Detect which cell encompasses the target text, then output its (X, Y) center coordinate. 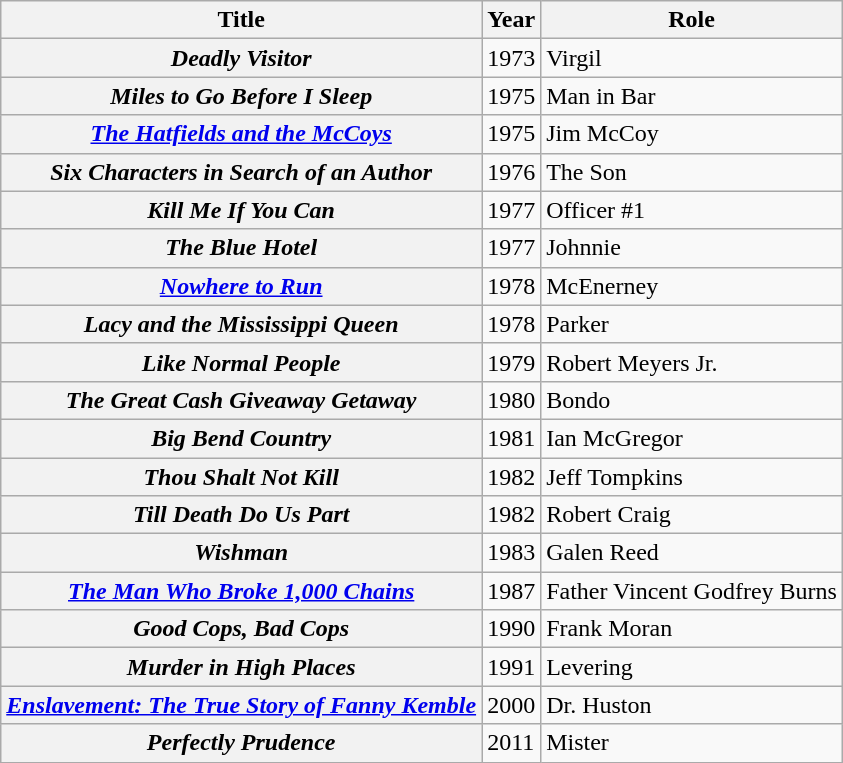
The Hatfields and the McCoys (242, 134)
Father Vincent Godfrey Burns (692, 591)
2011 (512, 743)
Till Death Do Us Part (242, 515)
Levering (692, 667)
The Blue Hotel (242, 248)
Frank Moran (692, 629)
Robert Craig (692, 515)
Title (242, 20)
Like Normal People (242, 362)
1979 (512, 362)
Deadly Visitor (242, 58)
1983 (512, 553)
Man in Bar (692, 96)
Johnnie (692, 248)
Perfectly Prudence (242, 743)
1980 (512, 400)
Miles to Go Before I Sleep (242, 96)
Galen Reed (692, 553)
Jim McCoy (692, 134)
Six Characters in Search of an Author (242, 172)
Dr. Huston (692, 705)
The Man Who Broke 1,000 Chains (242, 591)
Parker (692, 324)
Thou Shalt Not Kill (242, 477)
Murder in High Places (242, 667)
Bondo (692, 400)
1987 (512, 591)
Virgil (692, 58)
Year (512, 20)
Robert Meyers Jr. (692, 362)
Big Bend Country (242, 438)
1991 (512, 667)
Lacy and the Mississippi Queen (242, 324)
Mister (692, 743)
Good Cops, Bad Cops (242, 629)
1981 (512, 438)
1990 (512, 629)
Enslavement: The True Story of Fanny Kemble (242, 705)
Wishman (242, 553)
2000 (512, 705)
Kill Me If You Can (242, 210)
Jeff Tompkins (692, 477)
Officer #1 (692, 210)
Role (692, 20)
1973 (512, 58)
The Great Cash Giveaway Getaway (242, 400)
McEnerney (692, 286)
1976 (512, 172)
The Son (692, 172)
Ian McGregor (692, 438)
Nowhere to Run (242, 286)
